Detect which cell encompasses the target text, then output its (X, Y) center coordinate. 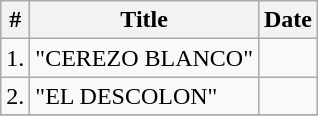
"CEREZO BLANCO" (144, 58)
Title (144, 20)
1. (16, 58)
Date (288, 20)
# (16, 20)
2. (16, 96)
"EL DESCOLON" (144, 96)
